Search for the cell housing the specified text and yield its (X, Y) center coordinate. 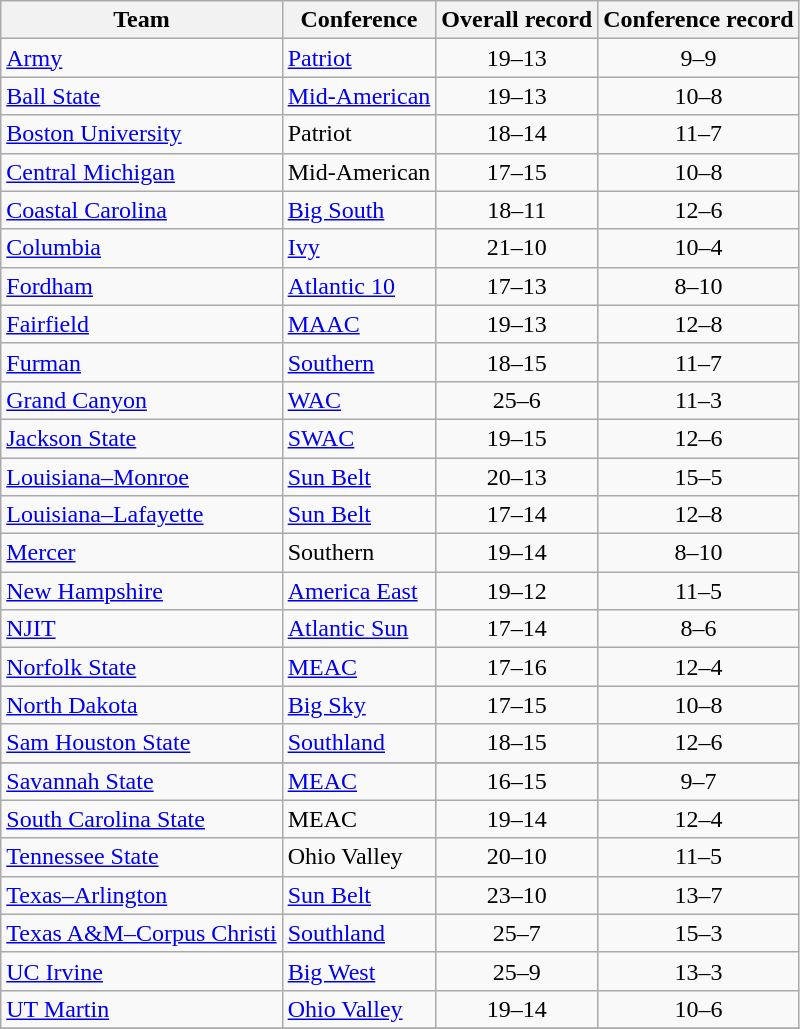
Grand Canyon (142, 400)
Atlantic Sun (359, 629)
Columbia (142, 248)
Mercer (142, 553)
10–4 (698, 248)
Team (142, 20)
Coastal Carolina (142, 210)
Jackson State (142, 438)
UC Irvine (142, 971)
South Carolina State (142, 819)
25–9 (517, 971)
America East (359, 591)
Sam Houston State (142, 743)
Army (142, 58)
Ball State (142, 96)
Ivy (359, 248)
Big Sky (359, 705)
Furman (142, 362)
UT Martin (142, 1009)
Texas–Arlington (142, 895)
Overall record (517, 20)
18–14 (517, 134)
11–3 (698, 400)
Louisiana–Lafayette (142, 515)
15–5 (698, 477)
19–12 (517, 591)
Fordham (142, 286)
Conference (359, 20)
Boston University (142, 134)
25–6 (517, 400)
Tennessee State (142, 857)
Norfolk State (142, 667)
Big West (359, 971)
Fairfield (142, 324)
Atlantic 10 (359, 286)
10–6 (698, 1009)
MAAC (359, 324)
18–11 (517, 210)
NJIT (142, 629)
New Hampshire (142, 591)
16–15 (517, 781)
15–3 (698, 933)
13–7 (698, 895)
North Dakota (142, 705)
Conference record (698, 20)
9–9 (698, 58)
WAC (359, 400)
17–13 (517, 286)
Louisiana–Monroe (142, 477)
13–3 (698, 971)
25–7 (517, 933)
Central Michigan (142, 172)
SWAC (359, 438)
19–15 (517, 438)
9–7 (698, 781)
8–6 (698, 629)
Savannah State (142, 781)
Texas A&M–Corpus Christi (142, 933)
17–16 (517, 667)
23–10 (517, 895)
20–13 (517, 477)
21–10 (517, 248)
20–10 (517, 857)
Big South (359, 210)
